Find where the given text appears and provide that cell's center as [X, Y] coordinate. 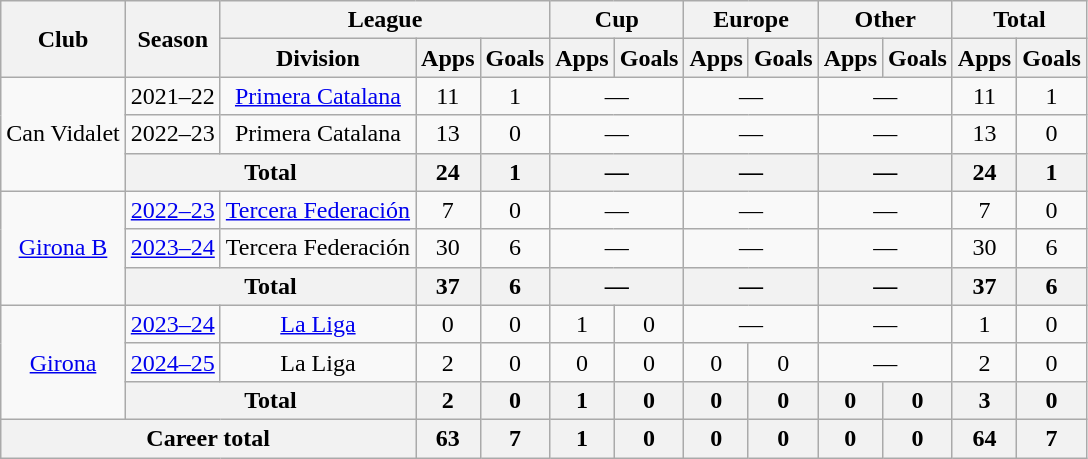
Club [63, 39]
Girona [63, 362]
Europe [751, 20]
Career total [208, 438]
League [384, 20]
Season [172, 39]
Cup [617, 20]
64 [984, 438]
Other [885, 20]
Girona B [63, 248]
63 [448, 438]
2024–25 [172, 362]
Can Vidalet [63, 134]
2021–22 [172, 96]
3 [984, 400]
Division [318, 58]
